Determine the (X, Y) coordinate at the center of the cell enclosing the given text.  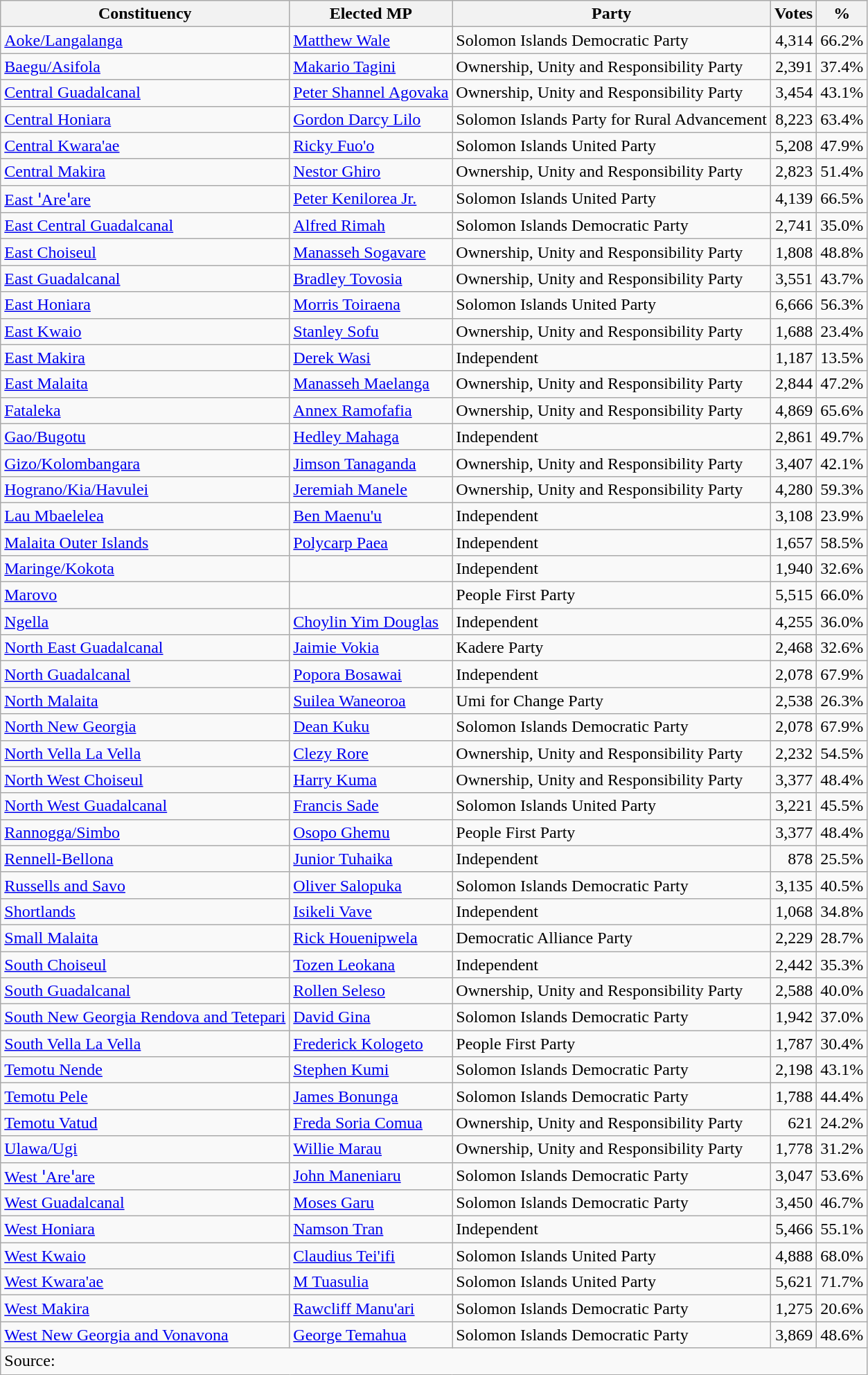
Dean Kuku (371, 727)
59.3% (842, 489)
2,442 (793, 964)
George Temahua (371, 1335)
Stephen Kumi (371, 1070)
Umi for Change Party (612, 701)
Marovo (145, 595)
East ꞌAreꞌare (145, 199)
Junior Tuhaika (371, 859)
Aoke/Langalanga (145, 40)
Jeremiah Manele (371, 489)
1,778 (793, 1149)
2,229 (793, 938)
Tozen Leokana (371, 964)
Francis Sade (371, 806)
4,869 (793, 410)
Rawcliff Manu'ari (371, 1308)
East Malaita (145, 384)
48.6% (842, 1335)
3,450 (793, 1203)
47.9% (842, 146)
1,275 (793, 1308)
2,538 (793, 701)
South Vella La Vella (145, 1044)
Rick Houenipwela (371, 938)
5,466 (793, 1229)
% (842, 14)
1,942 (793, 1017)
Votes (793, 14)
4,255 (793, 622)
Willie Marau (371, 1149)
30.4% (842, 1044)
Temotu Pele (145, 1096)
Rennell-Bellona (145, 859)
65.6% (842, 410)
37.0% (842, 1017)
East Guadalcanal (145, 279)
48.8% (842, 252)
Jimson Tanaganda (371, 463)
North East Guadalcanal (145, 648)
Manasseh Sogavare (371, 252)
621 (793, 1123)
53.6% (842, 1176)
East Central Guadalcanal (145, 226)
35.3% (842, 964)
East Honiara (145, 305)
3,407 (793, 463)
56.3% (842, 305)
58.5% (842, 543)
6,666 (793, 305)
2,468 (793, 648)
54.5% (842, 753)
5,515 (793, 595)
Rollen Seleso (371, 991)
49.7% (842, 437)
2,198 (793, 1070)
45.5% (842, 806)
51.4% (842, 172)
Solomon Islands Party for Rural Advancement (612, 119)
Oliver Salopuka (371, 885)
26.3% (842, 701)
Harry Kuma (371, 780)
Makario Tagini (371, 67)
24.2% (842, 1123)
Derek Wasi (371, 358)
West Guadalcanal (145, 1203)
25.5% (842, 859)
Bradley Tovosia (371, 279)
West Makira (145, 1308)
40.0% (842, 991)
Gao/Bugotu (145, 437)
Claudius Tei'ifi (371, 1256)
East Kwaio (145, 331)
3,551 (793, 279)
West Honiara (145, 1229)
Temotu Nende (145, 1070)
Ngella (145, 622)
55.1% (842, 1229)
Isikeli Vave (371, 911)
Alfred Rimah (371, 226)
2,588 (793, 991)
West New Georgia and Vonavona (145, 1335)
Temotu Vatud (145, 1123)
40.5% (842, 885)
23.4% (842, 331)
8,223 (793, 119)
Clezy Rore (371, 753)
4,314 (793, 40)
5,621 (793, 1282)
Polycarp Paea (371, 543)
47.2% (842, 384)
North West Guadalcanal (145, 806)
Namson Tran (371, 1229)
Hograno/Kia/Havulei (145, 489)
James Bonunga (371, 1096)
East Makira (145, 358)
Choylin Yim Douglas (371, 622)
Kadere Party (612, 648)
3,047 (793, 1176)
Central Makira (145, 172)
Gizo/Kolombangara (145, 463)
Freda Soria Comua (371, 1123)
Elected MP (371, 14)
Morris Toiraena (371, 305)
Central Honiara (145, 119)
44.4% (842, 1096)
West Kwara'ae (145, 1282)
4,139 (793, 199)
Source: (434, 1361)
North Vella La Vella (145, 753)
66.2% (842, 40)
4,888 (793, 1256)
Annex Ramofafia (371, 410)
West ꞌAreꞌare (145, 1176)
2,391 (793, 67)
2,232 (793, 753)
Baegu/Asifola (145, 67)
Ricky Fuo'o (371, 146)
South Guadalcanal (145, 991)
David Gina (371, 1017)
42.1% (842, 463)
Central Guadalcanal (145, 93)
Nestor Ghiro (371, 172)
Shortlands (145, 911)
46.7% (842, 1203)
20.6% (842, 1308)
1,688 (793, 331)
23.9% (842, 516)
Matthew Wale (371, 40)
M Tuasulia (371, 1282)
66.5% (842, 199)
Ulawa/Ugi (145, 1149)
43.7% (842, 279)
2,823 (793, 172)
3,221 (793, 806)
3,135 (793, 885)
Central Kwara'ae (145, 146)
Ben Maenu'u (371, 516)
71.7% (842, 1282)
34.8% (842, 911)
Rannogga/Simbo (145, 832)
68.0% (842, 1256)
South Choiseul (145, 964)
North West Choiseul (145, 780)
Stanley Sofu (371, 331)
35.0% (842, 226)
66.0% (842, 595)
1,657 (793, 543)
Party (612, 14)
Democratic Alliance Party (612, 938)
South New Georgia Rendova and Tetepari (145, 1017)
Malaita Outer Islands (145, 543)
Jaimie Vokia (371, 648)
3,869 (793, 1335)
John Maneniaru (371, 1176)
1,787 (793, 1044)
36.0% (842, 622)
3,108 (793, 516)
Lau Mbaelelea (145, 516)
2,741 (793, 226)
Hedley Mahaga (371, 437)
North New Georgia (145, 727)
West Kwaio (145, 1256)
1,808 (793, 252)
2,844 (793, 384)
North Malaita (145, 701)
Small Malaita (145, 938)
2,861 (793, 437)
1,940 (793, 569)
Moses Garu (371, 1203)
1,788 (793, 1096)
37.4% (842, 67)
5,208 (793, 146)
Constituency (145, 14)
63.4% (842, 119)
Frederick Kologeto (371, 1044)
Gordon Darcy Lilo (371, 119)
1,187 (793, 358)
878 (793, 859)
Peter Shannel Agovaka (371, 93)
4,280 (793, 489)
Osopo Ghemu (371, 832)
Maringe/Kokota (145, 569)
Suilea Waneoroa (371, 701)
1,068 (793, 911)
Peter Kenilorea Jr. (371, 199)
Fataleka (145, 410)
East Choiseul (145, 252)
13.5% (842, 358)
North Guadalcanal (145, 674)
Popora Bosawai (371, 674)
31.2% (842, 1149)
Manasseh Maelanga (371, 384)
28.7% (842, 938)
3,454 (793, 93)
Russells and Savo (145, 885)
